Detect which cell encompasses the target text, then output its [X, Y] center coordinate. 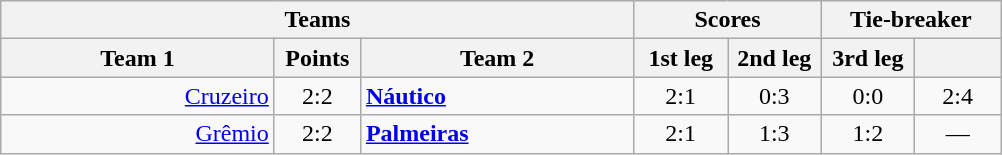
0:3 [775, 96]
0:0 [868, 96]
Tie-breaker [911, 20]
1st leg [681, 58]
Palmeiras [497, 134]
3rd leg [868, 58]
Teams [318, 20]
Team 1 [138, 58]
Grêmio [138, 134]
Team 2 [497, 58]
2nd leg [775, 58]
2:4 [958, 96]
1:2 [868, 134]
1:3 [775, 134]
Points [317, 58]
Cruzeiro [138, 96]
Náutico [497, 96]
— [958, 134]
Scores [728, 20]
